Find where the given text appears and provide that cell's center as [x, y] coordinate. 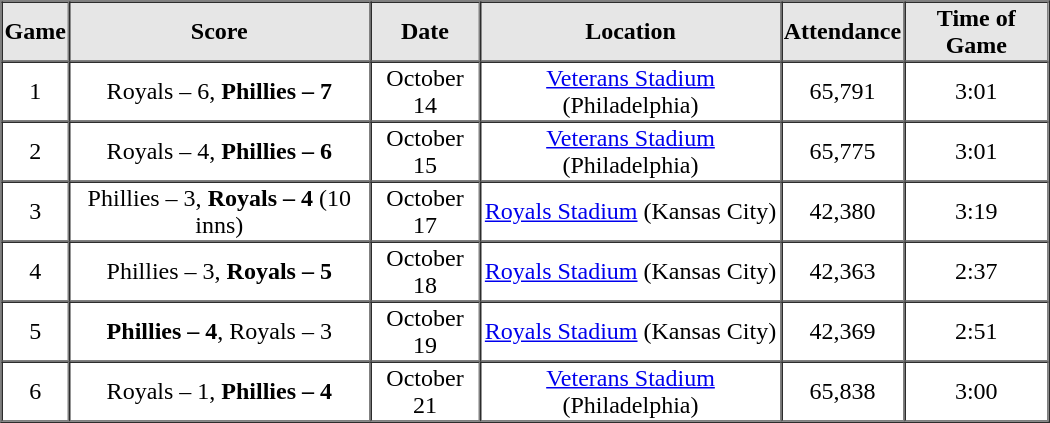
3:00 [976, 392]
42,380 [842, 212]
Score [220, 32]
4 [36, 272]
October 19 [426, 332]
Phillies – 4, Royals – 3 [220, 332]
Attendance [842, 32]
6 [36, 392]
3 [36, 212]
October 14 [426, 92]
2:37 [976, 272]
2:51 [976, 332]
Royals – 6, Phillies – 7 [220, 92]
5 [36, 332]
October 15 [426, 152]
Game [36, 32]
65,838 [842, 392]
65,791 [842, 92]
2 [36, 152]
65,775 [842, 152]
Phillies – 3, Royals – 4 (10 inns) [220, 212]
Time of Game [976, 32]
Royals – 1, Phillies – 4 [220, 392]
1 [36, 92]
3:19 [976, 212]
Date [426, 32]
October 21 [426, 392]
October 18 [426, 272]
October 17 [426, 212]
Royals – 4, Phillies – 6 [220, 152]
Phillies – 3, Royals – 5 [220, 272]
Location [630, 32]
42,369 [842, 332]
42,363 [842, 272]
